Extract the (x, y) coordinate from the center of the cell holding the provided text.  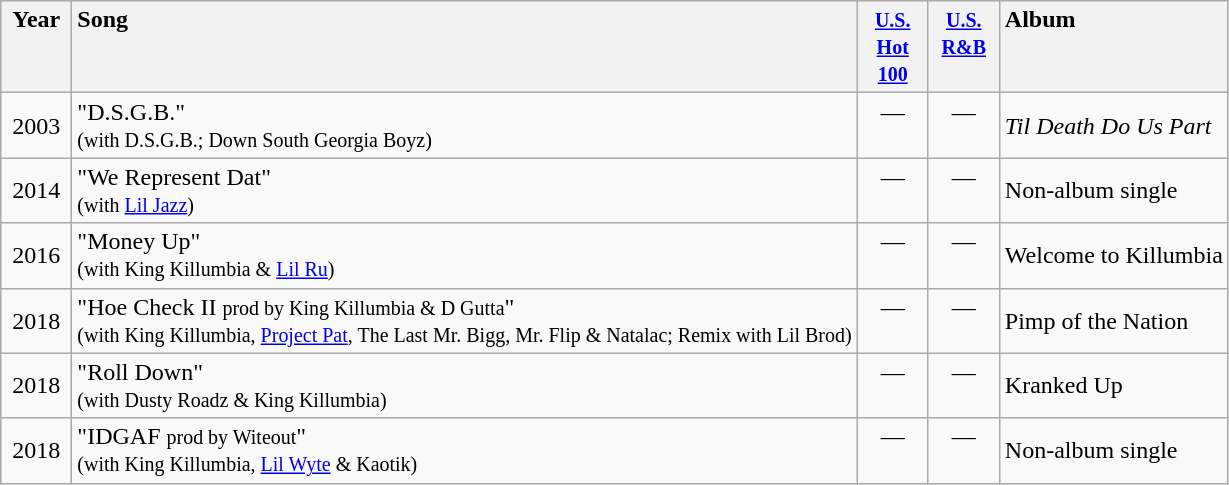
Album (1114, 47)
2016 (36, 256)
"Money Up"(with King Killumbia & Lil Ru) (464, 256)
Year (36, 47)
"D.S.G.B."(with D.S.G.B.; Down South Georgia Boyz) (464, 126)
"IDGAF prod by Witeout"(with King Killumbia, Lil Wyte & Kaotik) (464, 450)
"Roll Down"(with Dusty Roadz & King Killumbia) (464, 386)
2003 (36, 126)
"We Represent Dat"(with Lil Jazz) (464, 190)
"Hoe Check II prod by King Killumbia & D Gutta"(with King Killumbia, Project Pat, The Last Mr. Bigg, Mr. Flip & Natalac; Remix with Lil Brod) (464, 320)
Pimp of the Nation (1114, 320)
Kranked Up (1114, 386)
Til Death Do Us Part (1114, 126)
Welcome to Killumbia (1114, 256)
Song (464, 47)
U.S. R&B (964, 47)
U.S. Hot 100 (892, 47)
2014 (36, 190)
